Identify which cell holds the provided text, then report its (x, y) central coordinate. 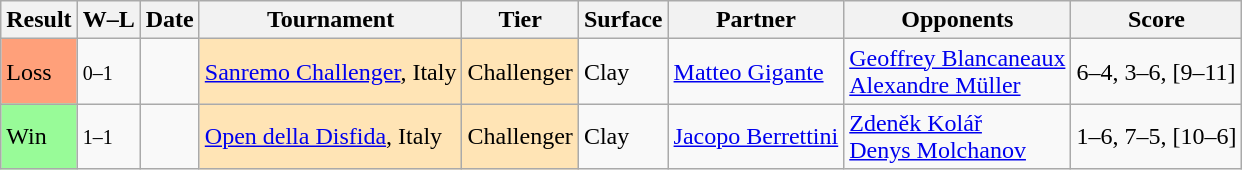
Zdeněk Kolář Denys Molchanov (958, 136)
1–6, 7–5, [10–6] (1156, 136)
6–4, 3–6, [9–11] (1156, 72)
Score (1156, 20)
Win (39, 136)
Sanremo Challenger, Italy (330, 72)
Open della Disfida, Italy (330, 136)
Surface (623, 20)
Matteo Gigante (756, 72)
0–1 (108, 72)
Tournament (330, 20)
Jacopo Berrettini (756, 136)
Result (39, 20)
Geoffrey Blancaneaux Alexandre Müller (958, 72)
W–L (108, 20)
Date (170, 20)
Opponents (958, 20)
Tier (520, 20)
Loss (39, 72)
Partner (756, 20)
1–1 (108, 136)
